Find where the given text appears and provide that cell's center as [x, y] coordinate. 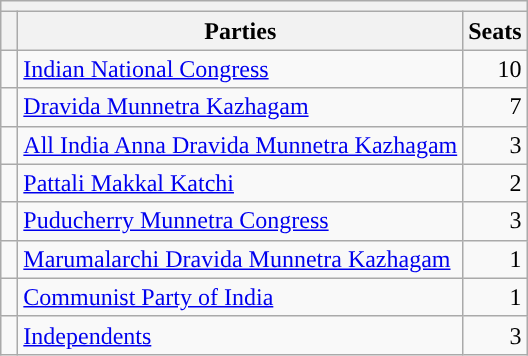
Dravida Munnetra Kazhagam [240, 107]
Communist Party of India [240, 297]
Pattali Makkal Katchi [240, 183]
Independents [240, 335]
7 [495, 107]
Puducherry Munnetra Congress [240, 221]
All India Anna Dravida Munnetra Kazhagam [240, 145]
10 [495, 69]
2 [495, 183]
Marumalarchi Dravida Munnetra Kazhagam [240, 259]
Seats [495, 31]
Parties [240, 31]
Indian National Congress [240, 69]
